For the text-containing cell, return its midpoint in [X, Y] coordinate format. 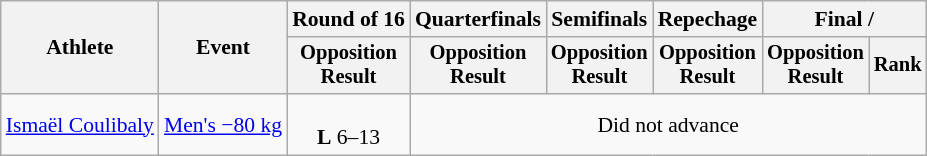
Quarterfinals [478, 19]
Men's −80 kg [223, 124]
Rank [898, 66]
Round of 16 [348, 19]
Did not advance [668, 124]
Repechage [708, 19]
L 6–13 [348, 124]
Event [223, 48]
Ismaël Coulibaly [80, 124]
Semifinals [600, 19]
Athlete [80, 48]
Final / [844, 19]
